For the text-containing cell, return its midpoint in (x, y) coordinate format. 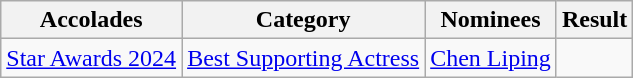
Best Supporting Actress (304, 58)
Accolades (92, 20)
Category (304, 20)
Star Awards 2024 (92, 58)
Result (594, 20)
Nominees (491, 20)
Chen Liping (491, 58)
